Identify which cell holds the provided text, then report its (X, Y) central coordinate. 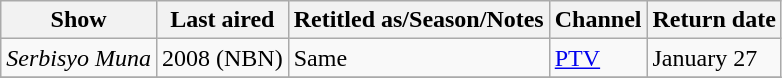
Last aired (222, 20)
Show (79, 20)
Same (418, 58)
Return date (714, 20)
2008 (NBN) (222, 58)
January 27 (714, 58)
Serbisyo Muna (79, 58)
Retitled as/Season/Notes (418, 20)
PTV (598, 58)
Channel (598, 20)
